Return the [X, Y] coordinate for the center point of the cell that contains the specified text.  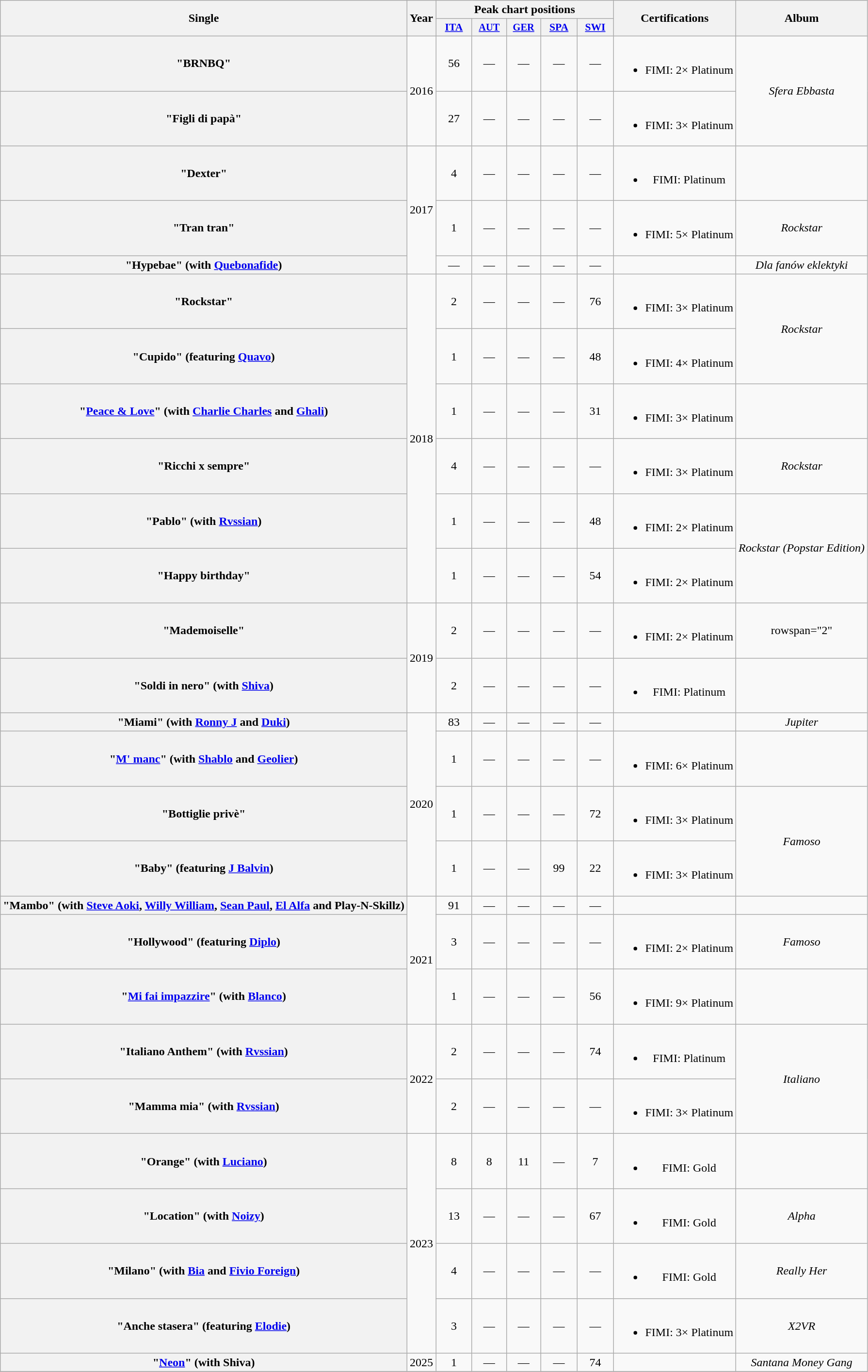
"Mambo" (with Steve Aoki, Willy William, Sean Paul, El Alfa and Play-N-Skillz) [204, 905]
"Mademoiselle" [204, 631]
FIMI: 6× Platinum [675, 759]
"Hypebae" (with Quebonafide) [204, 265]
"Happy birthday" [204, 575]
31 [595, 411]
Santana Money Gang [802, 1362]
99 [559, 868]
"Pablo" (with Rvssian) [204, 521]
Single [204, 18]
83 [454, 722]
Italiano [802, 1079]
"M' manc" (with Shablo and Geolier) [204, 759]
AUT [489, 28]
"Bottiglie privè" [204, 813]
rowspan="2" [802, 631]
"Soldi in nero" (with Shiva) [204, 685]
91 [454, 905]
Dla fanów eklektyki [802, 265]
Really Her [802, 1271]
2021 [421, 960]
"Tran tran" [204, 228]
Sfera Ebbasta [802, 91]
72 [595, 813]
"Milano" (with Bia and Fivio Foreign) [204, 1271]
2017 [421, 210]
"Miami" (with Ronny J and Duki) [204, 722]
FIMI: 5× Platinum [675, 228]
7 [595, 1161]
13 [454, 1216]
"Ricchi x sempre" [204, 466]
54 [595, 575]
Peak chart positions [525, 10]
11 [524, 1161]
2022 [421, 1079]
2018 [421, 439]
SWI [595, 28]
GER [524, 28]
"Hollywood" (featuring Diplo) [204, 942]
Certifications [675, 18]
"Baby" (featuring J Balvin) [204, 868]
SPA [559, 28]
"Mi fai impazzire" (with Blanco) [204, 996]
22 [595, 868]
X2VR [802, 1325]
Alpha [802, 1216]
2016 [421, 91]
FIMI: 9× Platinum [675, 996]
"Italiano Anthem" (with Rvssian) [204, 1052]
67 [595, 1216]
Album [802, 18]
"BRNBQ" [204, 63]
Jupiter [802, 722]
"Orange" (with Luciano) [204, 1161]
FIMI: 4× Platinum [675, 356]
76 [595, 302]
"Neon" (with Shiva) [204, 1362]
"Dexter" [204, 174]
2019 [421, 658]
"Peace & Love" (with Charlie Charles and Ghali) [204, 411]
2020 [421, 804]
27 [454, 118]
"Anche stasera" (featuring Elodie) [204, 1325]
"Rockstar" [204, 302]
2025 [421, 1362]
2023 [421, 1243]
Year [421, 18]
Rockstar (Popstar Edition) [802, 548]
"Mamma mia" (with Rvssian) [204, 1106]
"Cupido" (featuring Quavo) [204, 356]
"Figli di papà" [204, 118]
ITA [454, 28]
"Location" (with Noizy) [204, 1216]
